Provide the (X, Y) coordinate of the cell's center where the given text is located.  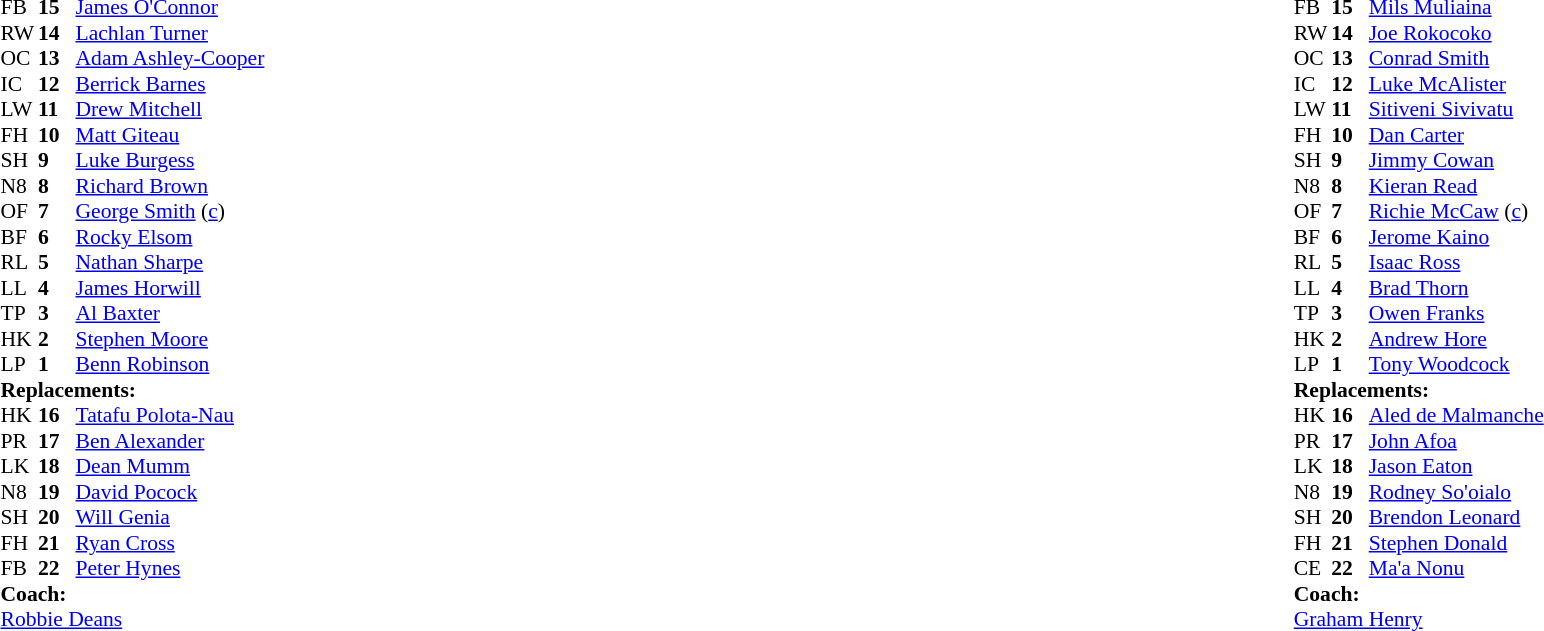
CE (1313, 569)
Al Baxter (170, 313)
Tatafu Polota-Nau (170, 415)
Rocky Elsom (170, 237)
Andrew Hore (1456, 339)
Nathan Sharpe (170, 263)
Aled de Malmanche (1456, 415)
Sitiveni Sivivatu (1456, 109)
Drew Mitchell (170, 109)
George Smith (c) (170, 211)
Brad Thorn (1456, 288)
Luke Burgess (170, 161)
Tony Woodcock (1456, 365)
Conrad Smith (1456, 59)
Dan Carter (1456, 135)
James Horwill (170, 288)
Stephen Donald (1456, 543)
Kieran Read (1456, 186)
Jimmy Cowan (1456, 161)
Joe Rokocoko (1456, 33)
Berrick Barnes (170, 84)
Owen Franks (1456, 313)
Rodney So'oialo (1456, 492)
Jerome Kaino (1456, 237)
David Pocock (170, 492)
Ryan Cross (170, 543)
Benn Robinson (170, 365)
Will Genia (170, 517)
FB (19, 569)
Stephen Moore (170, 339)
John Afoa (1456, 441)
Jason Eaton (1456, 467)
Matt Giteau (170, 135)
Richard Brown (170, 186)
Brendon Leonard (1456, 517)
Luke McAlister (1456, 84)
Peter Hynes (170, 569)
Dean Mumm (170, 467)
Ma'a Nonu (1456, 569)
Richie McCaw (c) (1456, 211)
Ben Alexander (170, 441)
Isaac Ross (1456, 263)
Lachlan Turner (170, 33)
Adam Ashley-Cooper (170, 59)
